Return the [x, y] coordinate for the center point of the cell that contains the specified text.  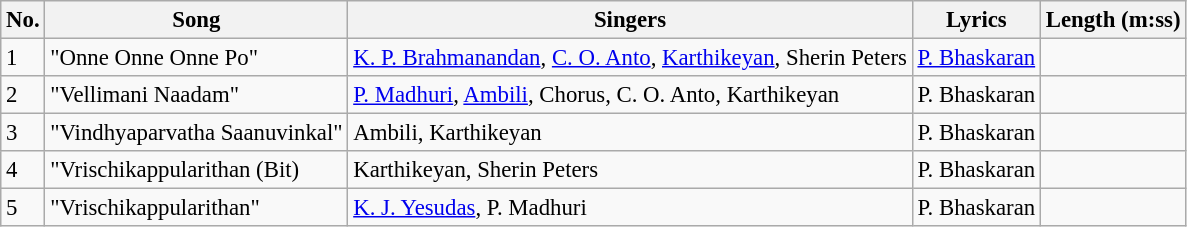
"Onne Onne Onne Po" [196, 58]
Karthikeyan, Sherin Peters [630, 170]
Ambili, Karthikeyan [630, 133]
Length (m:ss) [1112, 20]
"Vrischikappularithan (Bit) [196, 170]
5 [23, 208]
Lyrics [976, 20]
"Vindhyaparvatha Saanuvinkal" [196, 133]
1 [23, 58]
"Vellimani Naadam" [196, 95]
K. P. Brahmanandan, C. O. Anto, Karthikeyan, Sherin Peters [630, 58]
3 [23, 133]
No. [23, 20]
2 [23, 95]
P. Madhuri, Ambili, Chorus, C. O. Anto, Karthikeyan [630, 95]
Singers [630, 20]
Song [196, 20]
K. J. Yesudas, P. Madhuri [630, 208]
"Vrischikappularithan" [196, 208]
4 [23, 170]
